Extract the (X, Y) coordinate from the center of the cell holding the provided text.  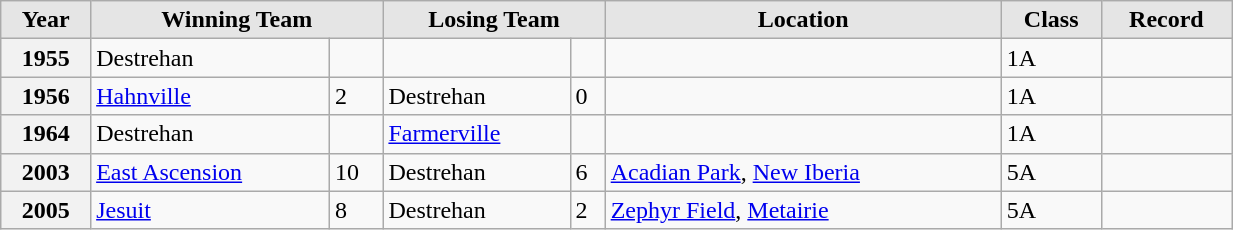
6 (588, 172)
Class (1051, 20)
2005 (46, 210)
Acadian Park, New Iberia (803, 172)
Winning Team (237, 20)
Jesuit (210, 210)
10 (356, 172)
Location (803, 20)
1964 (46, 134)
2003 (46, 172)
East Ascension (210, 172)
Year (46, 20)
Farmerville (476, 134)
1956 (46, 96)
8 (356, 210)
0 (588, 96)
Hahnville (210, 96)
Zephyr Field, Metairie (803, 210)
Losing Team (494, 20)
Record (1166, 20)
1955 (46, 58)
